Locate the cell with the specified text and output its [x, y] center coordinate. 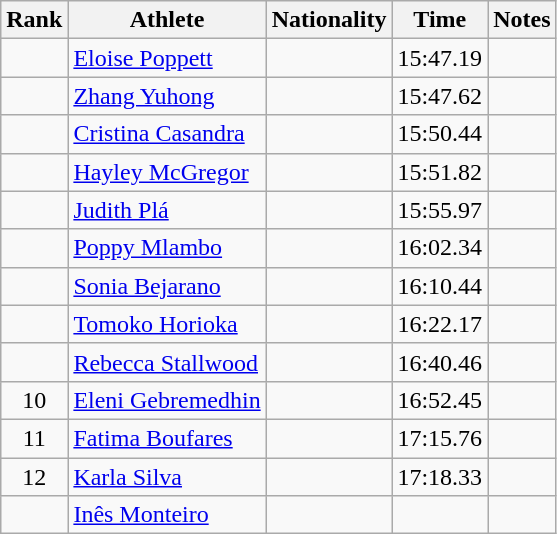
15:51.82 [440, 172]
Athlete [167, 20]
Inês Monteiro [167, 515]
Time [440, 20]
15:47.62 [440, 96]
Judith Plá [167, 210]
16:40.46 [440, 362]
Rank [34, 20]
11 [34, 438]
Rebecca Stallwood [167, 362]
Tomoko Horioka [167, 324]
Cristina Casandra [167, 134]
10 [34, 400]
16:52.45 [440, 400]
16:10.44 [440, 286]
12 [34, 477]
15:47.19 [440, 58]
Hayley McGregor [167, 172]
15:50.44 [440, 134]
17:18.33 [440, 477]
Fatima Boufares [167, 438]
16:02.34 [440, 248]
Karla Silva [167, 477]
Notes [522, 20]
15:55.97 [440, 210]
Poppy Mlambo [167, 248]
Eloise Poppett [167, 58]
Sonia Bejarano [167, 286]
Nationality [329, 20]
Eleni Gebremedhin [167, 400]
17:15.76 [440, 438]
Zhang Yuhong [167, 96]
16:22.17 [440, 324]
